Determine the [x, y] coordinate at the center of the cell enclosing the given text.  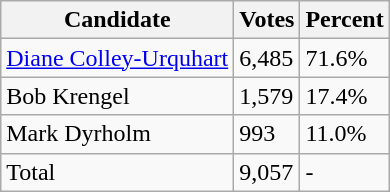
- [344, 172]
Total [118, 172]
Diane Colley-Urquhart [118, 58]
Votes [267, 20]
1,579 [267, 96]
Candidate [118, 20]
Bob Krengel [118, 96]
Percent [344, 20]
17.4% [344, 96]
Mark Dyrholm [118, 134]
9,057 [267, 172]
11.0% [344, 134]
993 [267, 134]
71.6% [344, 58]
6,485 [267, 58]
